Extract the [x, y] coordinate from the center of the cell holding the provided text.  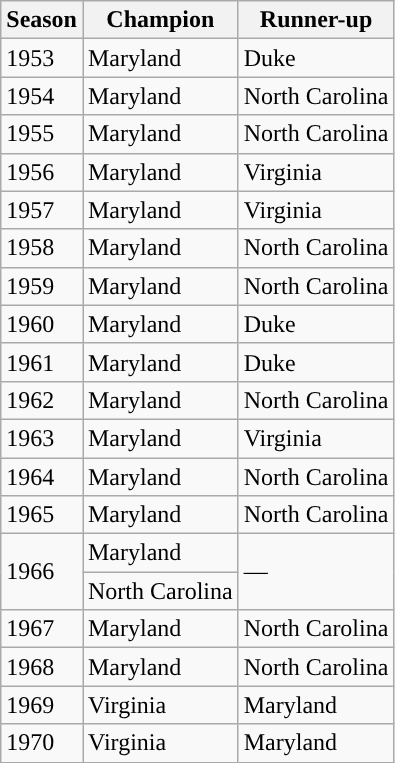
1960 [42, 324]
1969 [42, 705]
1958 [42, 248]
1964 [42, 477]
1954 [42, 96]
1953 [42, 58]
1967 [42, 629]
1966 [42, 572]
1956 [42, 172]
1968 [42, 667]
1959 [42, 286]
1957 [42, 210]
Champion [160, 20]
1970 [42, 743]
1965 [42, 515]
1955 [42, 134]
— [316, 572]
1961 [42, 362]
Runner-up [316, 20]
Season [42, 20]
1963 [42, 438]
1962 [42, 400]
